Identify which cell holds the provided text, then report its (X, Y) central coordinate. 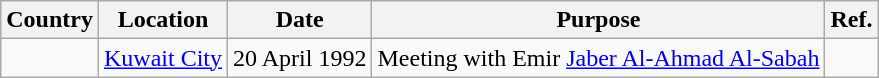
20 April 1992 (300, 58)
Ref. (852, 20)
Country (50, 20)
Kuwait City (162, 58)
Date (300, 20)
Location (162, 20)
Purpose (598, 20)
Meeting with Emir Jaber Al-Ahmad Al-Sabah (598, 58)
